Determine the (X, Y) coordinate at the center of the cell enclosing the given text.  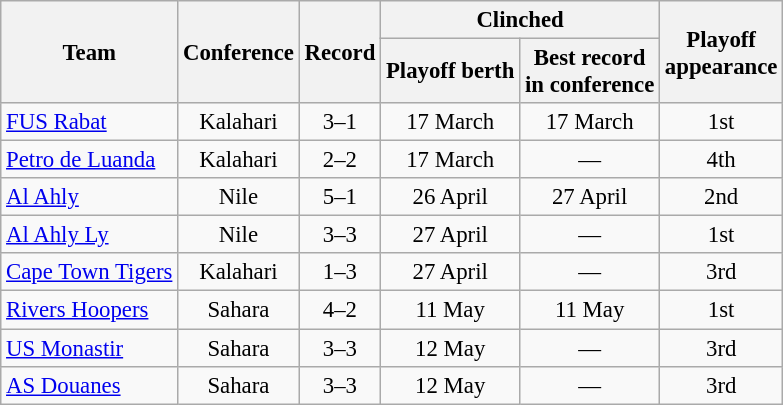
1–3 (340, 273)
4–2 (340, 310)
Petro de Luanda (90, 160)
2–2 (340, 160)
26 April (450, 197)
Playoffappearance (722, 52)
Cape Town Tigers (90, 273)
Best recordin conference (590, 72)
2nd (722, 197)
3–1 (340, 122)
AS Douanes (90, 385)
Team (90, 52)
Al Ahly Ly (90, 235)
Record (340, 52)
Clinched (520, 20)
5–1 (340, 197)
4th (722, 160)
Rivers Hoopers (90, 310)
Conference (239, 52)
Al Ahly (90, 197)
FUS Rabat (90, 122)
Playoff berth (450, 72)
US Monastir (90, 348)
